For the text-containing cell, return its midpoint in [X, Y] coordinate format. 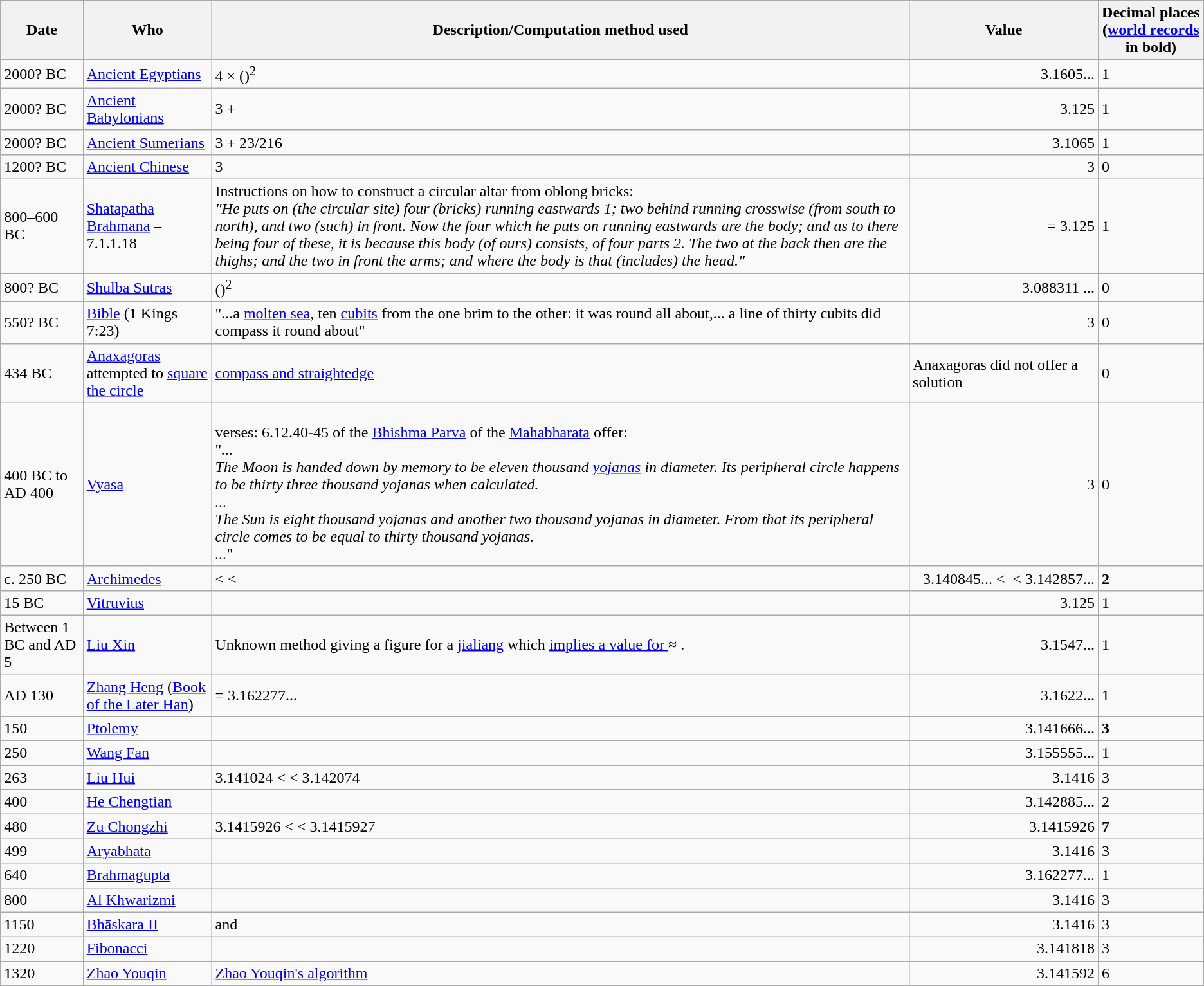
"...a molten sea, ten cubits from the one brim to the other: it was round all about,... a line of thirty cubits did compass it round about" [561, 323]
3.162277... [1004, 875]
Shatapatha Brahmana – 7.1.1.18 [147, 226]
= 3.125 [1004, 226]
400 [42, 802]
3 + [561, 109]
Liu Hui [147, 778]
3.140845... < < 3.142857... [1004, 578]
434 BC [42, 373]
3.141024 < < 3.142074 [561, 778]
4 × ()2 [561, 75]
Liu Xin [147, 644]
Ancient Chinese [147, 167]
15 BC [42, 603]
1150 [42, 924]
Zhao Youqin's algorithm [561, 973]
3.1415926 [1004, 826]
Brahmagupta [147, 875]
3.141666... [1004, 729]
Anaxagoras attempted to square the circle [147, 373]
3.1605... [1004, 75]
()2 [561, 288]
Fibonacci [147, 949]
6 [1151, 973]
Archimedes [147, 578]
3.1622... [1004, 696]
499 [42, 851]
Zhang Heng (Book of the Later Han) [147, 696]
3.141818 [1004, 949]
Wang Fan [147, 753]
1320 [42, 973]
= 3.162277... [561, 696]
3.1065 [1004, 142]
Value [1004, 30]
Decimal places(world records in bold) [1151, 30]
and [561, 924]
Date [42, 30]
400 BC to AD 400 [42, 484]
Vyasa [147, 484]
3 + 23/216 [561, 142]
7 [1151, 826]
1220 [42, 949]
Shulba Sutras [147, 288]
Description/Computation method used [561, 30]
Who [147, 30]
c. 250 BC [42, 578]
Bhāskara II [147, 924]
550? BC [42, 323]
250 [42, 753]
3.1415926 < < 3.1415927 [561, 826]
263 [42, 778]
1200? BC [42, 167]
Aryabhata [147, 851]
Al Khwarizmi [147, 900]
compass and straightedge [561, 373]
Zu Chongzhi [147, 826]
150 [42, 729]
Bible (1 Kings 7:23) [147, 323]
3.141592 [1004, 973]
Ptolemy [147, 729]
3.088311 ... [1004, 288]
3.155555... [1004, 753]
Ancient Sumerians [147, 142]
800 [42, 900]
Between 1 BC and AD 5 [42, 644]
He Chengtian [147, 802]
Ancient Babylonians [147, 109]
Zhao Youqin [147, 973]
800? BC [42, 288]
800–600 BC [42, 226]
Ancient Egyptians [147, 75]
Vitruvius [147, 603]
640 [42, 875]
3.142885... [1004, 802]
AD 130 [42, 696]
< < [561, 578]
480 [42, 826]
Anaxagoras did not offer a solution [1004, 373]
3.1547... [1004, 644]
Unknown method giving a figure for a jialiang which implies a value for ≈ . [561, 644]
